For the text-containing cell, return its midpoint in (x, y) coordinate format. 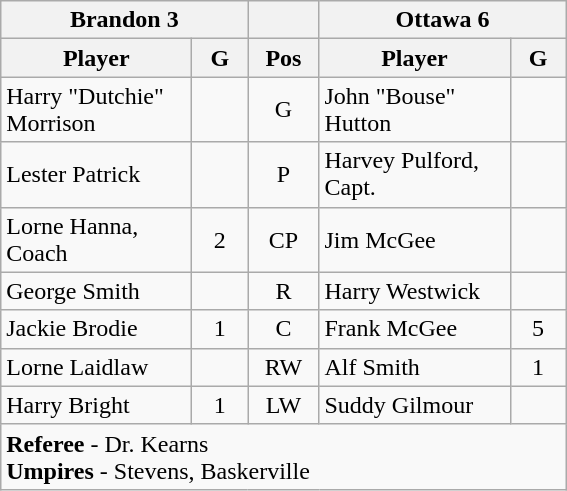
LW (284, 405)
Harvey Pulford, Capt. (414, 174)
Pos (284, 58)
Jim McGee (414, 240)
Referee - Dr. KearnsUmpires - Stevens, Baskerville (284, 456)
C (284, 329)
Suddy Gilmour (414, 405)
RW (284, 367)
Harry Westwick (414, 291)
John "Bouse" Hutton (414, 110)
Harry Bright (96, 405)
Frank McGee (414, 329)
George Smith (96, 291)
Harry "Dutchie" Morrison (96, 110)
Lester Patrick (96, 174)
CP (284, 240)
Alf Smith (414, 367)
2 (220, 240)
P (284, 174)
Brandon 3 (124, 20)
5 (538, 329)
Jackie Brodie (96, 329)
R (284, 291)
Lorne Laidlaw (96, 367)
Ottawa 6 (442, 20)
Lorne Hanna, Coach (96, 240)
